Find where the given text appears and provide that cell's center as (X, Y) coordinate. 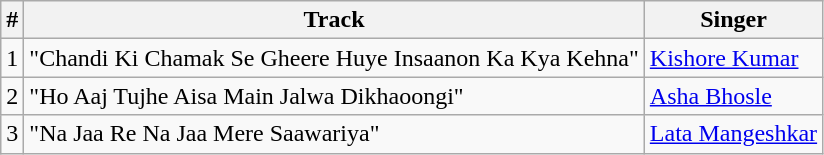
"Chandi Ki Chamak Se Gheere Huye Insaanon Ka Kya Kehna" (334, 58)
"Na Jaa Re Na Jaa Mere Saawariya" (334, 134)
# (12, 20)
Kishore Kumar (733, 58)
Asha Bhosle (733, 96)
3 (12, 134)
1 (12, 58)
Lata Mangeshkar (733, 134)
Singer (733, 20)
"Ho Aaj Tujhe Aisa Main Jalwa Dikhaoongi" (334, 96)
Track (334, 20)
2 (12, 96)
